Extract the (x, y) coordinate from the center of the cell holding the provided text.  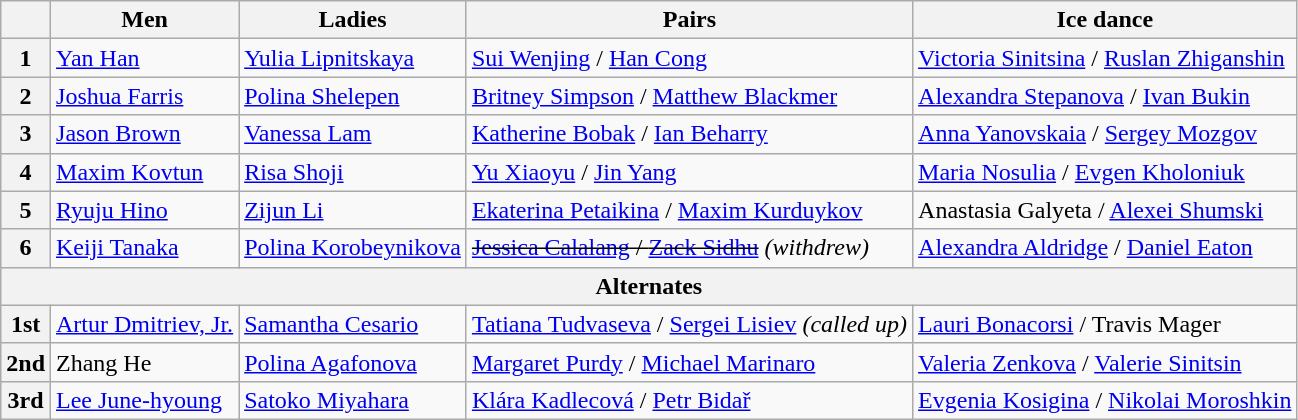
Yan Han (145, 58)
Lee June-hyoung (145, 400)
Zijun Li (353, 210)
2nd (26, 362)
Valeria Zenkova / Valerie Sinitsin (1105, 362)
Jason Brown (145, 134)
Tatiana Tudvaseva / Sergei Lisiev (called up) (689, 324)
Satoko Miyahara (353, 400)
Men (145, 20)
Alexandra Aldridge / Daniel Eaton (1105, 248)
Britney Simpson / Matthew Blackmer (689, 96)
Polina Korobeynikova (353, 248)
Alternates (649, 286)
3 (26, 134)
4 (26, 172)
Keiji Tanaka (145, 248)
6 (26, 248)
Yulia Lipnitskaya (353, 58)
Ice dance (1105, 20)
Maria Nosulia / Evgen Kholoniuk (1105, 172)
Artur Dmitriev, Jr. (145, 324)
Vanessa Lam (353, 134)
Lauri Bonacorsi / Travis Mager (1105, 324)
Sui Wenjing / Han Cong (689, 58)
Katherine Bobak / Ian Beharry (689, 134)
Margaret Purdy / Michael Marinaro (689, 362)
Pairs (689, 20)
Polina Agafonova (353, 362)
Alexandra Stepanova / Ivan Bukin (1105, 96)
Zhang He (145, 362)
Joshua Farris (145, 96)
Maxim Kovtun (145, 172)
1 (26, 58)
Risa Shoji (353, 172)
1st (26, 324)
2 (26, 96)
3rd (26, 400)
Jessica Calalang / Zack Sidhu (withdrew) (689, 248)
Anna Yanovskaia / Sergey Mozgov (1105, 134)
Anastasia Galyeta / Alexei Shumski (1105, 210)
Ryuju Hino (145, 210)
5 (26, 210)
Yu Xiaoyu / Jin Yang (689, 172)
Victoria Sinitsina / Ruslan Zhiganshin (1105, 58)
Evgenia Kosigina / Nikolai Moroshkin (1105, 400)
Klára Kadlecová / Petr Bidař (689, 400)
Samantha Cesario (353, 324)
Ekaterina Petaikina / Maxim Kurduykov (689, 210)
Ladies (353, 20)
Polina Shelepen (353, 96)
